Identify which cell holds the provided text, then report its [x, y] central coordinate. 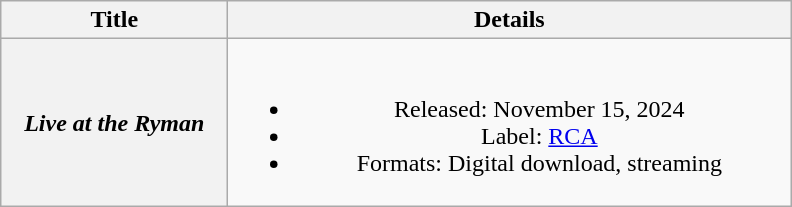
Released: November 15, 2024Label: RCAFormats: Digital download, streaming [510, 122]
Details [510, 20]
Title [114, 20]
Live at the Ryman [114, 122]
